Return the [X, Y] coordinate for the center point of the cell that contains the specified text.  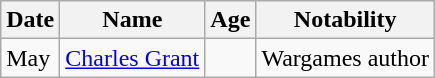
Age [230, 20]
Notability [346, 20]
Name [132, 20]
Charles Grant [132, 58]
Wargames author [346, 58]
May [30, 58]
Date [30, 20]
